Identify which cell holds the provided text, then report its (x, y) central coordinate. 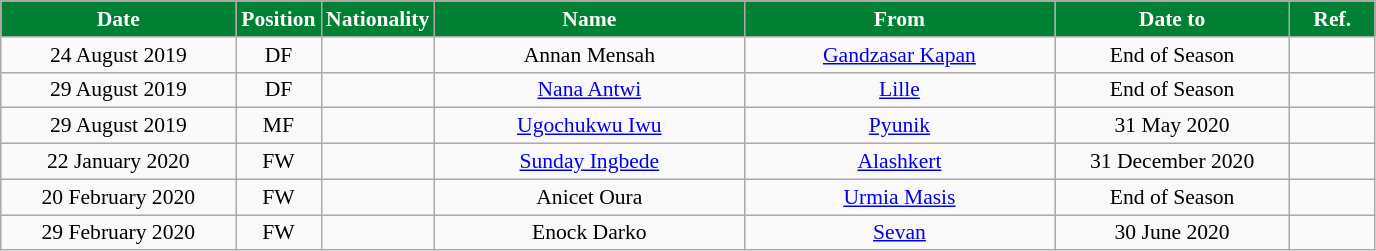
29 February 2020 (118, 233)
Nana Antwi (589, 90)
22 January 2020 (118, 162)
Enock Darko (589, 233)
From (899, 19)
Sunday Ingbede (589, 162)
20 February 2020 (118, 197)
Nationality (378, 19)
Annan Mensah (589, 55)
Name (589, 19)
Ref. (1332, 19)
31 December 2020 (1172, 162)
Lille (899, 90)
30 June 2020 (1172, 233)
Position (278, 19)
Date (118, 19)
Alashkert (899, 162)
MF (278, 126)
Ugochukwu Iwu (589, 126)
Gandzasar Kapan (899, 55)
Date to (1172, 19)
Pyunik (899, 126)
Urmia Masis (899, 197)
Anicet Oura (589, 197)
24 August 2019 (118, 55)
31 May 2020 (1172, 126)
Sevan (899, 233)
